Detect which cell encompasses the target text, then output its (X, Y) center coordinate. 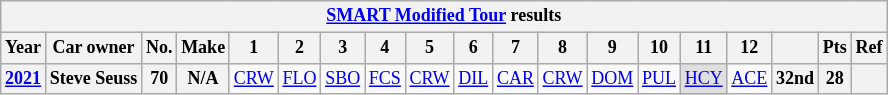
Car owner (93, 48)
5 (430, 48)
FCS (384, 78)
1 (254, 48)
6 (474, 48)
CAR (516, 78)
8 (562, 48)
N/A (204, 78)
10 (660, 48)
7 (516, 48)
9 (612, 48)
No. (160, 48)
DIL (474, 78)
FLO (300, 78)
70 (160, 78)
2021 (24, 78)
DOM (612, 78)
Year (24, 48)
Make (204, 48)
11 (704, 48)
4 (384, 48)
SMART Modified Tour results (444, 16)
3 (343, 48)
ACE (750, 78)
PUL (660, 78)
12 (750, 48)
HCY (704, 78)
SBO (343, 78)
28 (834, 78)
32nd (796, 78)
Ref (869, 48)
2 (300, 48)
Steve Seuss (93, 78)
Pts (834, 48)
